Detect which cell encompasses the target text, then output its (X, Y) center coordinate. 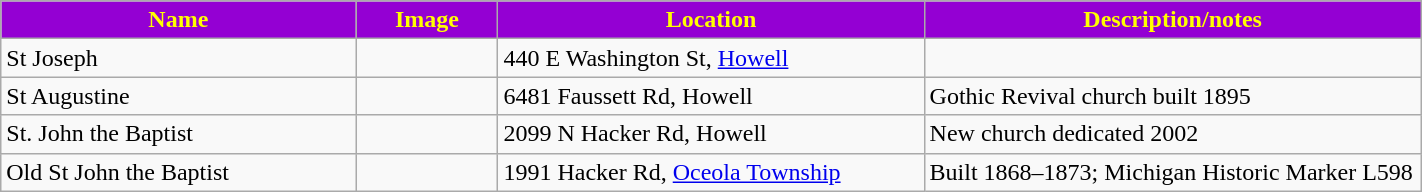
Built 1868–1873; Michigan Historic Marker L598 (1172, 172)
1991 Hacker Rd, Oceola Township (711, 172)
Name (178, 20)
2099 N Hacker Rd, Howell (711, 134)
Old St John the Baptist (178, 172)
Gothic Revival church built 1895 (1172, 96)
Location (711, 20)
440 E Washington St, Howell (711, 58)
St Joseph (178, 58)
Description/notes (1172, 20)
New church dedicated 2002 (1172, 134)
Image (427, 20)
St. John the Baptist (178, 134)
6481 Faussett Rd, Howell (711, 96)
St Augustine (178, 96)
